Return (x, y) of the center of cell containing provided text 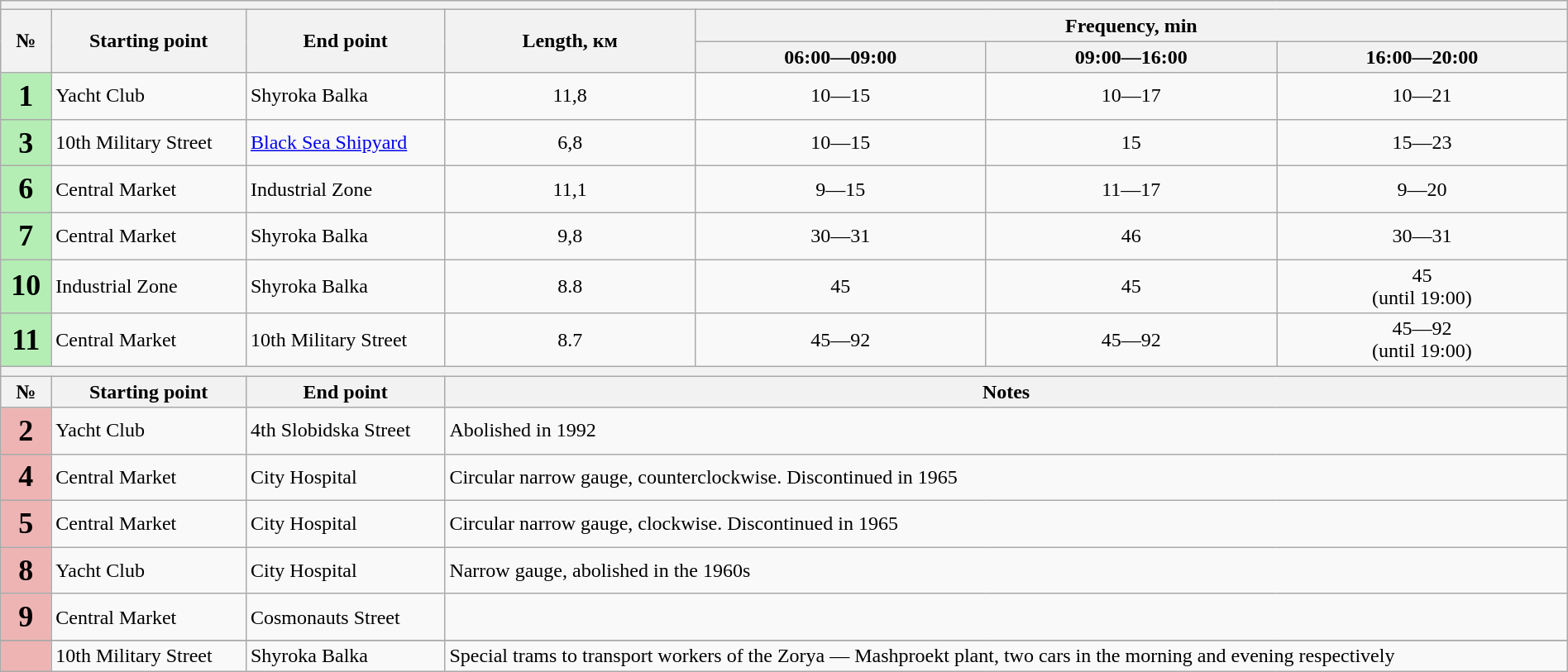
6,8 (571, 142)
1 (26, 96)
8.7 (571, 341)
09:00—16:00 (1131, 57)
Notes (1006, 392)
11,8 (571, 96)
16:00—20:00 (1422, 57)
2 (26, 431)
5 (26, 524)
Abolished in 1992 (1006, 431)
15—23 (1422, 142)
15 (1131, 142)
10—21 (1422, 96)
8 (26, 570)
Special trams to transport workers of the Zorya — Mashproekt plant, two cars in the morning and evening respectively (1006, 656)
Length, км (571, 41)
10—17 (1131, 96)
Circular narrow gauge, clockwise. Discontinued in 1965 (1006, 524)
11,1 (571, 189)
10 (26, 286)
4th Slobidska Street (345, 431)
Frequency, min (1131, 26)
Cosmonauts Street (345, 617)
9,8 (571, 236)
45—92(until 19:00) (1422, 341)
7 (26, 236)
9—20 (1422, 189)
Narrow gauge, abolished in the 1960s (1006, 570)
45(until 19:00) (1422, 286)
46 (1131, 236)
06:00—09:00 (840, 57)
9—15 (840, 189)
9 (26, 617)
Circular narrow gauge, counterclockwise. Discontinued in 1965 (1006, 477)
11 (26, 341)
3 (26, 142)
4 (26, 477)
6 (26, 189)
8.8 (571, 286)
Black Sea Shipyard (345, 142)
11—17 (1131, 189)
